Detect which cell encompasses the target text, then output its [X, Y] center coordinate. 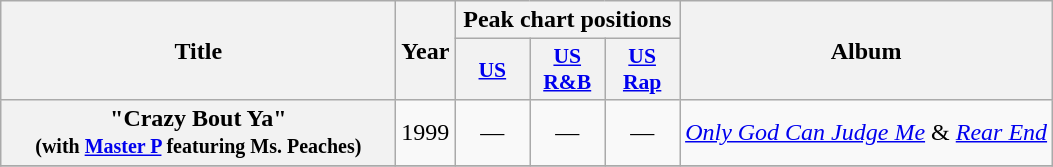
Year [426, 50]
"Crazy Bout Ya"(with Master P featuring Ms. Peaches) [198, 132]
USR&B [568, 70]
USRap [642, 70]
Title [198, 50]
Peak chart positions [568, 20]
Only God Can Judge Me & Rear End [866, 132]
US [492, 70]
1999 [426, 132]
Album [866, 50]
